For the text-containing cell, return its midpoint in [x, y] coordinate format. 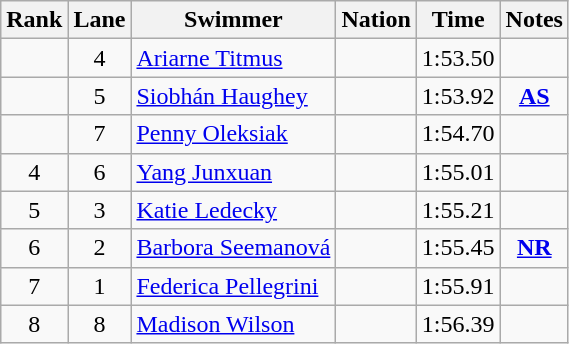
Federica Pellegrini [234, 286]
Penny Oleksiak [234, 134]
3 [100, 210]
1:56.39 [458, 324]
Notes [534, 20]
1:53.50 [458, 58]
Ariarne Titmus [234, 58]
Nation [376, 20]
Yang Junxuan [234, 172]
1:55.45 [458, 248]
Time [458, 20]
Siobhán Haughey [234, 96]
Katie Ledecky [234, 210]
Lane [100, 20]
NR [534, 248]
1 [100, 286]
1:55.91 [458, 286]
Rank [34, 20]
1:55.01 [458, 172]
Swimmer [234, 20]
1:54.70 [458, 134]
1:53.92 [458, 96]
AS [534, 96]
Madison Wilson [234, 324]
1:55.21 [458, 210]
Barbora Seemanová [234, 248]
2 [100, 248]
